Provide the (X, Y) coordinate of the cell's center where the given text is located.  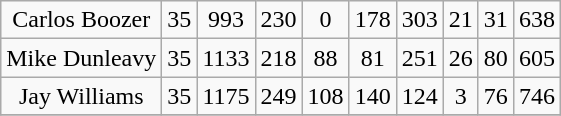
638 (536, 20)
3 (460, 96)
108 (326, 96)
140 (372, 96)
1175 (226, 96)
0 (326, 20)
746 (536, 96)
993 (226, 20)
605 (536, 58)
218 (278, 58)
88 (326, 58)
21 (460, 20)
80 (496, 58)
31 (496, 20)
26 (460, 58)
303 (420, 20)
1133 (226, 58)
Carlos Boozer (82, 20)
81 (372, 58)
Jay Williams (82, 96)
124 (420, 96)
Mike Dunleavy (82, 58)
178 (372, 20)
76 (496, 96)
230 (278, 20)
251 (420, 58)
249 (278, 96)
